For the text-containing cell, return its midpoint in [X, Y] coordinate format. 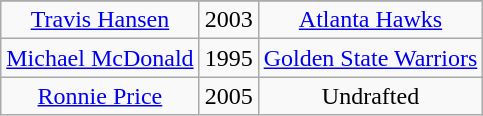
Atlanta Hawks [370, 20]
Michael McDonald [100, 58]
Undrafted [370, 96]
2003 [228, 20]
1995 [228, 58]
Ronnie Price [100, 96]
Golden State Warriors [370, 58]
2005 [228, 96]
Travis Hansen [100, 20]
